For the text-containing cell, return its midpoint in [X, Y] coordinate format. 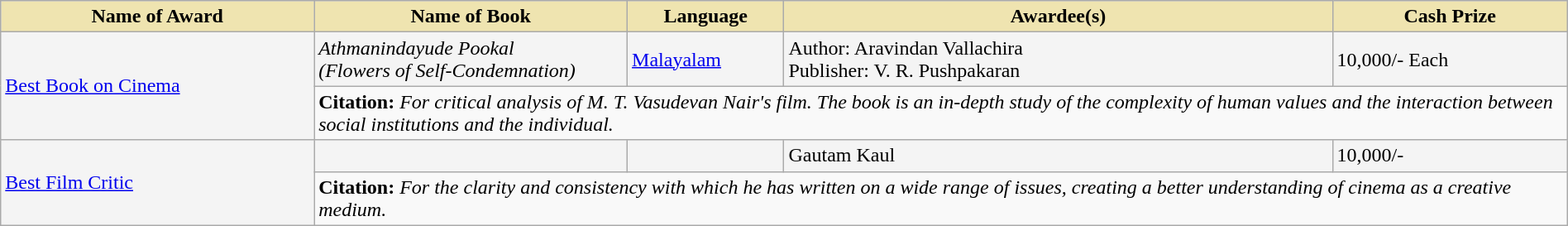
Best Film Critic [157, 182]
Athmanindayude Pookal(Flowers of Self-Condemnation) [471, 60]
Gautam Kaul [1059, 156]
Cash Prize [1450, 17]
Malayalam [706, 60]
Name of Book [471, 17]
Author: Aravindan VallachiraPublisher: V. R. Pushpakaran [1059, 60]
10,000/- [1450, 156]
Name of Award [157, 17]
Language [706, 17]
Best Book on Cinema [157, 86]
Awardee(s) [1059, 17]
10,000/- Each [1450, 60]
